Identify which cell holds the provided text, then report its [X, Y] central coordinate. 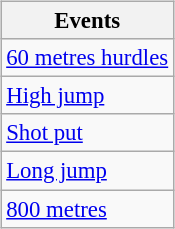
800 metres [88, 209]
Long jump [88, 171]
Shot put [88, 133]
Events [88, 21]
60 metres hurdles [88, 58]
High jump [88, 96]
